Detect which cell encompasses the target text, then output its [x, y] center coordinate. 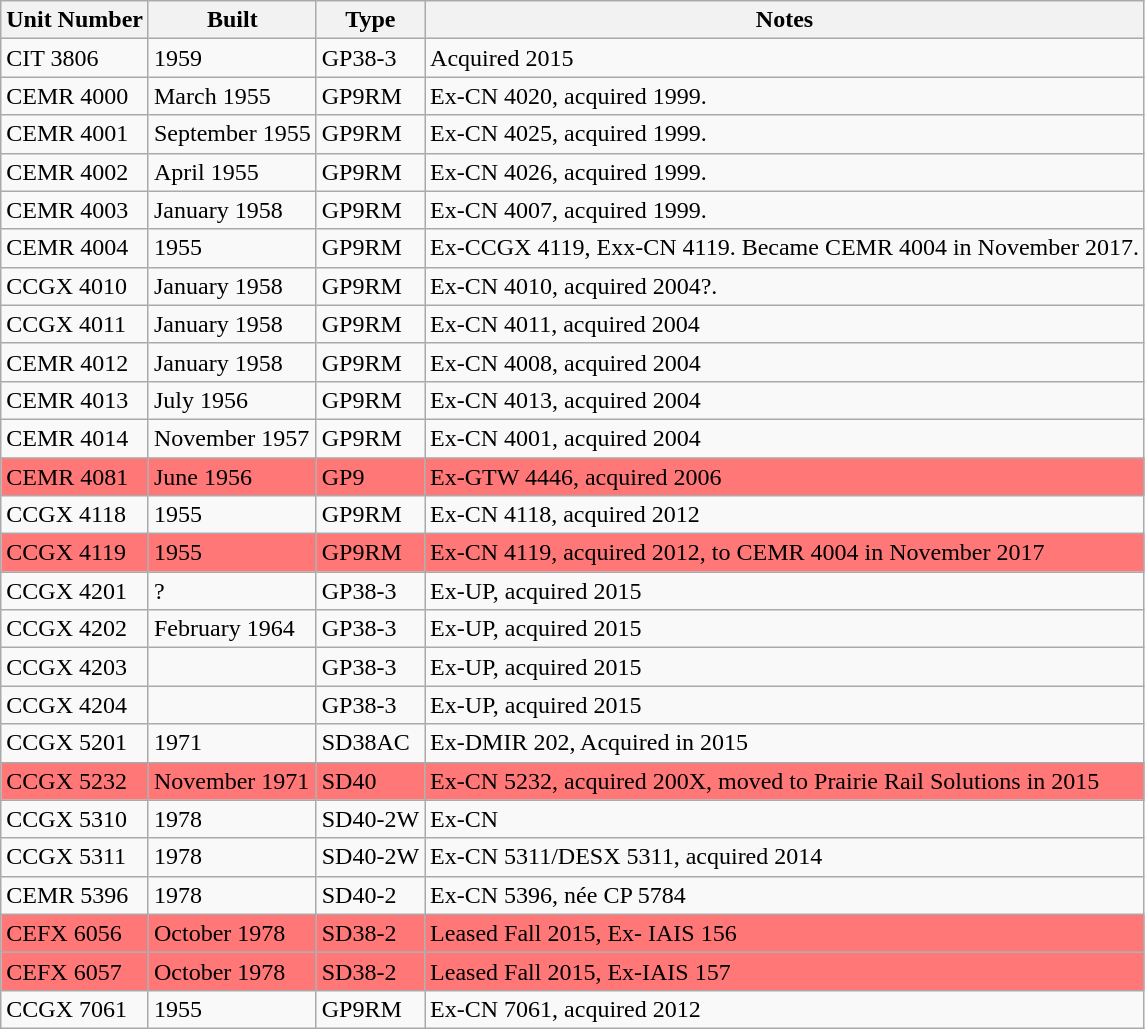
CEMR 5396 [75, 895]
CEMR 4002 [75, 172]
GP9 [370, 477]
SD40-2 [370, 895]
CEMR 4081 [75, 477]
Ex-CN 4013, acquired 2004 [785, 400]
CIT 3806 [75, 58]
Acquired 2015 [785, 58]
September 1955 [232, 134]
Leased Fall 2015, Ex-IAIS 157 [785, 971]
Ex-CCGX 4119, Exx-CN 4119. Became CEMR 4004 in November 2017. [785, 248]
CCGX 5232 [75, 781]
April 1955 [232, 172]
Type [370, 20]
Ex-CN 4008, acquired 2004 [785, 362]
CCGX 4204 [75, 705]
CEMR 4004 [75, 248]
CEMR 4013 [75, 400]
CCGX 5310 [75, 819]
CEMR 4000 [75, 96]
Ex-CN 4007, acquired 1999. [785, 210]
SD40 [370, 781]
1959 [232, 58]
Notes [785, 20]
June 1956 [232, 477]
Ex-CN 4025, acquired 1999. [785, 134]
Ex-CN 4010, acquired 2004?. [785, 286]
Ex-CN 4011, acquired 2004 [785, 324]
CCGX 5311 [75, 857]
Ex-GTW 4446, acquired 2006 [785, 477]
CCGX 4010 [75, 286]
CEMR 4003 [75, 210]
CEMR 4012 [75, 362]
Unit Number [75, 20]
Ex-CN 4001, acquired 2004 [785, 438]
February 1964 [232, 629]
CCGX 4118 [75, 515]
Ex-CN 4026, acquired 1999. [785, 172]
November 1957 [232, 438]
Built [232, 20]
Leased Fall 2015, Ex- IAIS 156 [785, 933]
CEFX 6056 [75, 933]
CEFX 6057 [75, 971]
Ex-CN 4020, acquired 1999. [785, 96]
CEMR 4014 [75, 438]
CCGX 4119 [75, 553]
Ex-CN 5232, acquired 200X, moved to Prairie Rail Solutions in 2015 [785, 781]
Ex-CN 4118, acquired 2012 [785, 515]
Ex-CN 4119, acquired 2012, to CEMR 4004 in November 2017 [785, 553]
Ex-DMIR 202, Acquired in 2015 [785, 743]
CCGX 4011 [75, 324]
? [232, 591]
November 1971 [232, 781]
Ex-CN 5396, née CP 5784 [785, 895]
July 1956 [232, 400]
Ex-CN [785, 819]
CCGX 5201 [75, 743]
Ex-CN 5311/DESX 5311, acquired 2014 [785, 857]
Ex-CN 7061, acquired 2012 [785, 1009]
CCGX 4202 [75, 629]
CEMR 4001 [75, 134]
March 1955 [232, 96]
CCGX 4201 [75, 591]
CCGX 7061 [75, 1009]
SD38AC [370, 743]
CCGX 4203 [75, 667]
1971 [232, 743]
